From the cell containing the given text, extract its center point as [x, y] coordinate. 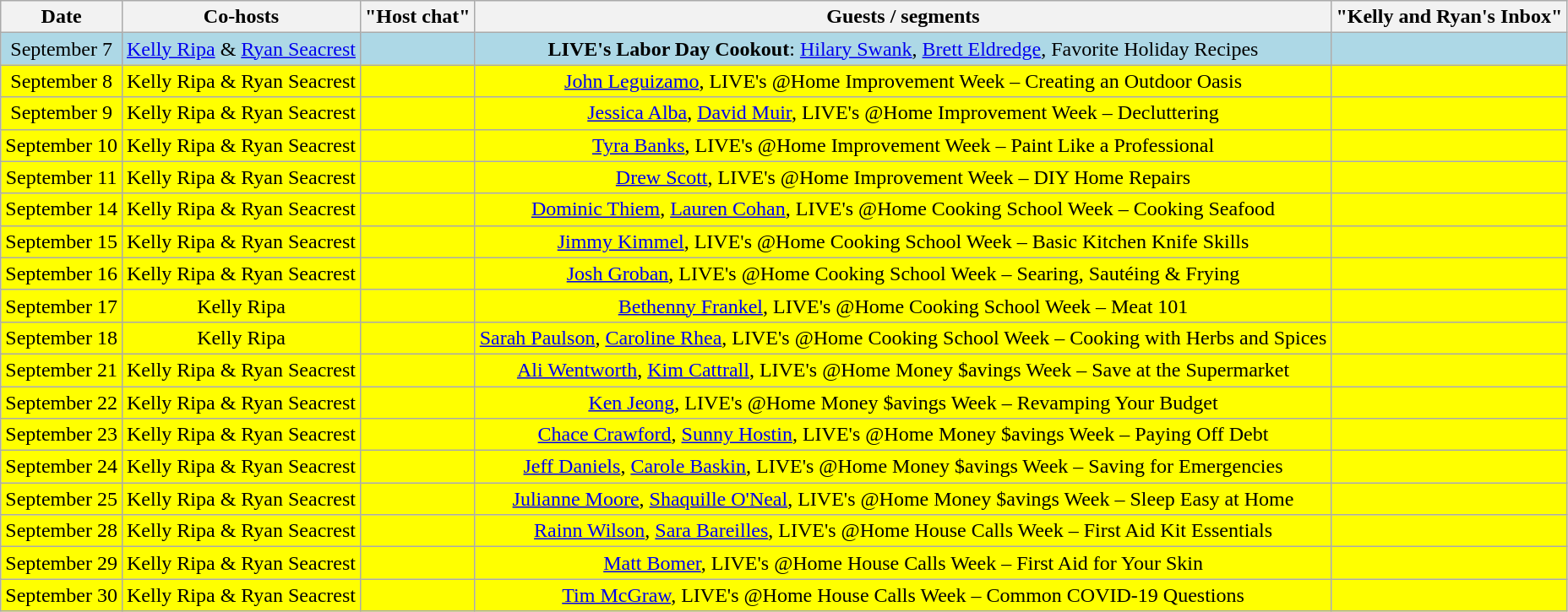
September 17 [62, 306]
John Leguizamo, LIVE's @Home Improvement Week – Creating an Outdoor Oasis [903, 81]
Date [62, 17]
Sarah Paulson, Caroline Rhea, LIVE's @Home Cooking School Week – Cooking with Herbs and Spices [903, 338]
"Host chat" [417, 17]
September 16 [62, 274]
"Kelly and Ryan's Inbox" [1450, 17]
September 8 [62, 81]
September 28 [62, 531]
September 14 [62, 209]
September 11 [62, 177]
September 18 [62, 338]
September 22 [62, 403]
Josh Groban, LIVE's @Home Cooking School Week – Searing, Sautéing & Frying [903, 274]
September 25 [62, 499]
September 21 [62, 370]
September 10 [62, 145]
Jeff Daniels, Carole Baskin, LIVE's @Home Money $avings Week – Saving for Emergencies [903, 467]
September 29 [62, 563]
Jimmy Kimmel, LIVE's @Home Cooking School Week – Basic Kitchen Knife Skills [903, 241]
Guests / segments [903, 17]
Julianne Moore, Shaquille O'Neal, LIVE's @Home Money $avings Week – Sleep Easy at Home [903, 499]
Ken Jeong, LIVE's @Home Money $avings Week – Revamping Your Budget [903, 403]
Matt Bomer, LIVE's @Home House Calls Week – First Aid for Your Skin [903, 563]
September 7 [62, 49]
Co-hosts [241, 17]
September 23 [62, 435]
Rainn Wilson, Sara Bareilles, LIVE's @Home House Calls Week – First Aid Kit Essentials [903, 531]
Drew Scott, LIVE's @Home Improvement Week – DIY Home Repairs [903, 177]
Chace Crawford, Sunny Hostin, LIVE's @Home Money $avings Week – Paying Off Debt [903, 435]
September 30 [62, 595]
Tyra Banks, LIVE's @Home Improvement Week – Paint Like a Professional [903, 145]
September 9 [62, 113]
Bethenny Frankel, LIVE's @Home Cooking School Week – Meat 101 [903, 306]
Ali Wentworth, Kim Cattrall, LIVE's @Home Money $avings Week – Save at the Supermarket [903, 370]
Jessica Alba, David Muir, LIVE's @Home Improvement Week – Decluttering [903, 113]
Tim McGraw, LIVE's @Home House Calls Week – Common COVID-19 Questions [903, 595]
Dominic Thiem, Lauren Cohan, LIVE's @Home Cooking School Week – Cooking Seafood [903, 209]
LIVE's Labor Day Cookout: Hilary Swank, Brett Eldredge, Favorite Holiday Recipes [903, 49]
September 24 [62, 467]
September 15 [62, 241]
